From the cell containing the given text, extract its center point as (x, y) coordinate. 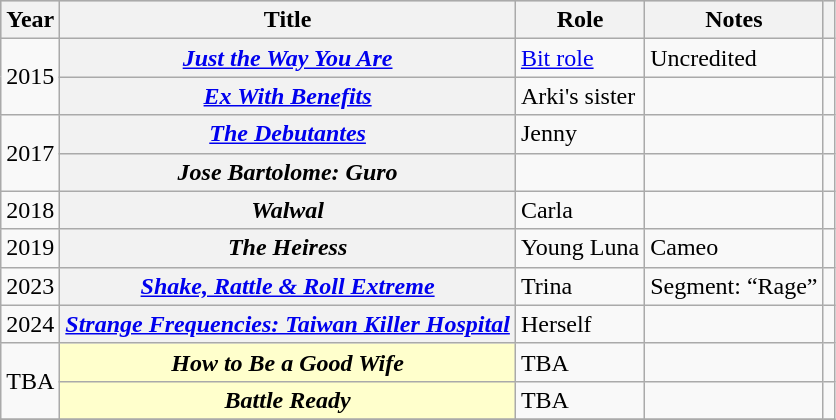
Shake, Rattle & Roll Extreme (288, 286)
Battle Ready (288, 400)
Title (288, 20)
Carla (580, 210)
2017 (30, 153)
2019 (30, 248)
Jose Bartolome: Guro (288, 172)
Uncredited (734, 58)
Ex With Benefits (288, 96)
Young Luna (580, 248)
Arki's sister (580, 96)
Jenny (580, 134)
How to Be a Good Wife (288, 362)
Walwal (288, 210)
Year (30, 20)
The Debutantes (288, 134)
Role (580, 20)
Trina (580, 286)
Notes (734, 20)
2023 (30, 286)
2015 (30, 77)
Segment: “Rage” (734, 286)
Strange Frequencies: Taiwan Killer Hospital (288, 324)
2018 (30, 210)
2024 (30, 324)
Herself (580, 324)
The Heiress (288, 248)
Cameo (734, 248)
Bit role (580, 58)
Just the Way You Are (288, 58)
